Output the [x, y] coordinate of the center of the cell containing the given text.  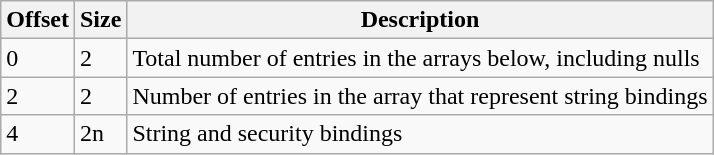
String and security bindings [420, 134]
2n [100, 134]
Total number of entries in the arrays below, including nulls [420, 58]
0 [38, 58]
Number of entries in the array that represent string bindings [420, 96]
Description [420, 20]
Size [100, 20]
4 [38, 134]
Offset [38, 20]
